Return the [X, Y] coordinate for the center point of the cell that contains the specified text.  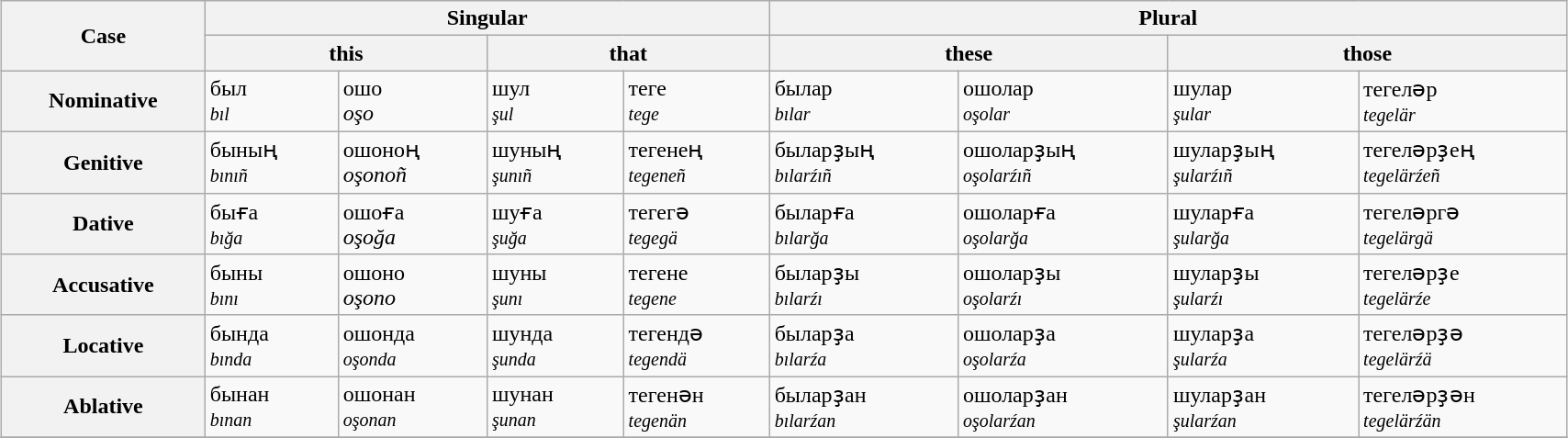
Ablative [104, 408]
тегеләрҙәtegelärźä [1463, 345]
ошоoşo [412, 101]
those [1367, 53]
бынанbınan [272, 408]
быныңbınıñ [272, 162]
тегеtege [696, 101]
ошоларoşolar [1063, 101]
ошоноңoşonoñ [412, 162]
this [345, 53]
Singular [487, 18]
шулşul [554, 101]
шуларҙаşularźa [1263, 345]
быныbını [272, 285]
шуларҙанşularźan [1263, 408]
ошондаoşonda [412, 345]
Locative [104, 345]
тегеләрҙеңtegelärźeñ [1463, 162]
быларbılar [863, 101]
шундаşunda [554, 345]
быларҙыңbılarźıñ [863, 162]
ошонанoşonan [412, 408]
шуларғаşularğa [1263, 224]
ошоларҙыңoşolarźıñ [1063, 162]
бындаbında [272, 345]
Genitive [104, 162]
тегендәtegendä [696, 345]
шуғаşuğa [554, 224]
быларғаbılarğa [863, 224]
шуныңşunıñ [554, 162]
ошоғаoşoğa [412, 224]
ошоларҙаoşolarźa [1063, 345]
ошоларҙанoşolarźan [1063, 408]
тегенеtegene [696, 285]
шунанşunan [554, 408]
шуныşunı [554, 285]
ошоларҙыoşolarźı [1063, 285]
тегегәtegegä [696, 224]
Accusative [104, 285]
that [628, 53]
Dative [104, 224]
these [969, 53]
быларҙыbılarźı [863, 285]
тегеләрtegelär [1463, 101]
Plural [1168, 18]
тегеләрҙәнtegelärźän [1463, 408]
тегеләрҙеtegelärźe [1463, 285]
шуларşular [1263, 101]
шуларҙыңşularźıñ [1263, 162]
быларҙаbılarźa [863, 345]
тегенәнtegenän [696, 408]
ошоноoşono [412, 285]
бығаbığa [272, 224]
ошоларғаoşolarğa [1063, 224]
Nominative [104, 101]
былbıl [272, 101]
Case [104, 36]
шуларҙыşularźı [1263, 285]
быларҙанbılarźan [863, 408]
тегенеңtegeneñ [696, 162]
тегеләргәtegelärgä [1463, 224]
